Capture the cell that displays the provided text and extract its [X, Y] central coordinate. 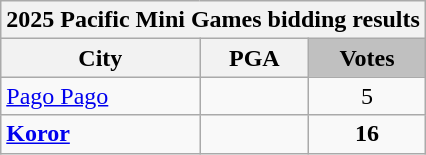
Pago Pago [100, 96]
16 [368, 134]
Koror [100, 134]
City [100, 58]
5 [368, 96]
Votes [368, 58]
2025 Pacific Mini Games bidding results [214, 20]
PGA [254, 58]
